Provide the (X, Y) coordinate of the cell's center where the given text is located.  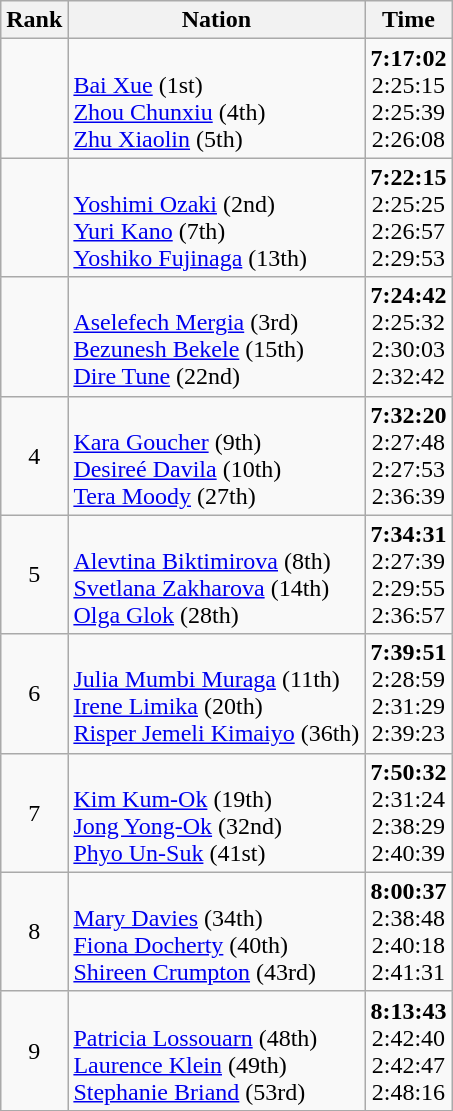
5 (34, 574)
7:17:022:25:152:25:392:26:08 (408, 98)
7:34:312:27:392:29:552:36:57 (408, 574)
Aselefech Mergia (3rd)Bezunesh Bekele (15th)Dire Tune (22nd) (216, 336)
Julia Mumbi Muraga (11th)Irene Limika (20th)Risper Jemeli Kimaiyo (36th) (216, 694)
7:50:322:31:242:38:292:40:39 (408, 812)
Kara Goucher (9th)Desireé Davila (10th)Tera Moody (27th) (216, 456)
Yoshimi Ozaki (2nd)Yuri Kano (7th)Yoshiko Fujinaga (13th) (216, 218)
Kim Kum-Ok (19th)Jong Yong-Ok (32nd)Phyo Un-Suk (41st) (216, 812)
7:39:512:28:592:31:292:39:23 (408, 694)
7:32:202:27:482:27:532:36:39 (408, 456)
Alevtina Biktimirova (8th)Svetlana Zakharova (14th)Olga Glok (28th) (216, 574)
Patricia Lossouarn (48th)Laurence Klein (49th)Stephanie Briand (53rd) (216, 1050)
Time (408, 20)
8:00:372:38:482:40:182:41:31 (408, 932)
6 (34, 694)
Bai Xue (1st)Zhou Chunxiu (4th)Zhu Xiaolin (5th) (216, 98)
7:22:152:25:252:26:572:29:53 (408, 218)
Mary Davies (34th)Fiona Docherty (40th)Shireen Crumpton (43rd) (216, 932)
7 (34, 812)
Nation (216, 20)
Rank (34, 20)
4 (34, 456)
9 (34, 1050)
8:13:432:42:402:42:472:48:16 (408, 1050)
8 (34, 932)
7:24:422:25:322:30:032:32:42 (408, 336)
